Return the [x, y] coordinate for the center point of the cell that contains the specified text.  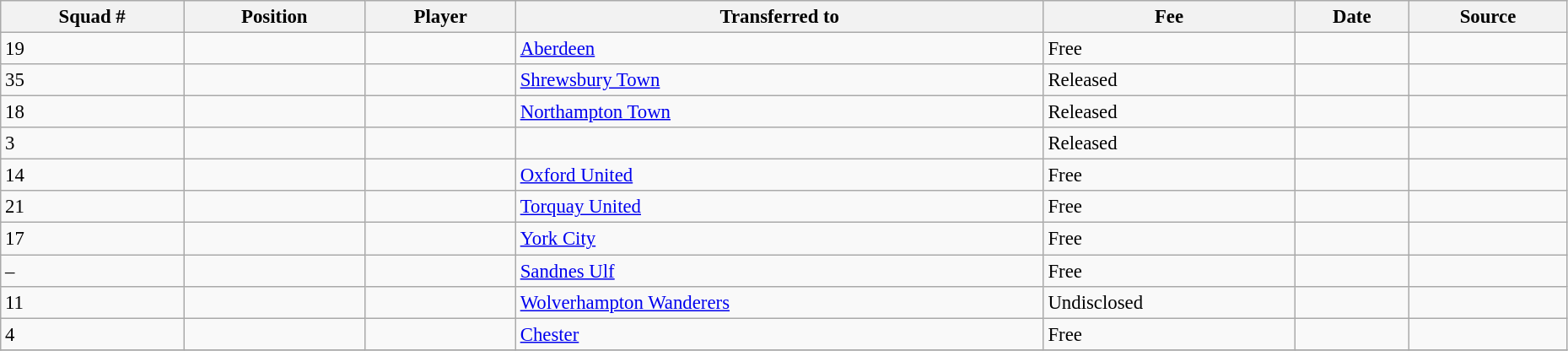
Oxford United [779, 175]
18 [93, 112]
14 [93, 175]
35 [93, 80]
– [93, 271]
Northampton Town [779, 112]
Date [1352, 17]
17 [93, 239]
Torquay United [779, 207]
Aberdeen [779, 49]
19 [93, 49]
Source [1488, 17]
Sandnes Ulf [779, 271]
Wolverhampton Wanderers [779, 302]
11 [93, 302]
21 [93, 207]
Position [275, 17]
3 [93, 143]
Chester [779, 334]
Shrewsbury Town [779, 80]
York City [779, 239]
4 [93, 334]
Player [440, 17]
Fee [1169, 17]
Undisclosed [1169, 302]
Squad # [93, 17]
Transferred to [779, 17]
